Find where the given text appears and provide that cell's center as (X, Y) coordinate. 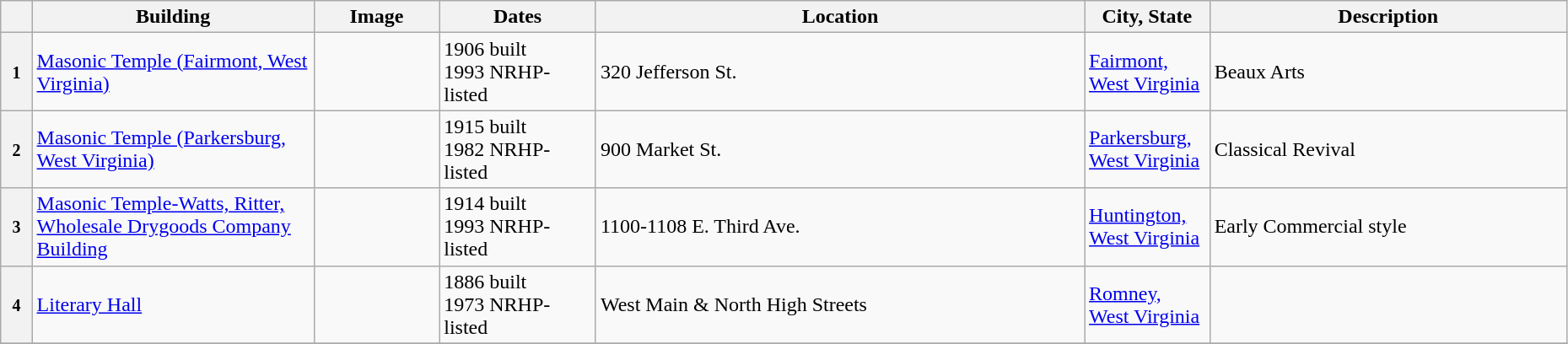
Masonic Temple (Fairmont, West Virginia) (173, 72)
Description (1388, 17)
City, State (1147, 17)
Fairmont, West Virginia (1147, 72)
Literary Hall (173, 304)
4 (17, 304)
Image (376, 17)
Huntington, West Virginia (1147, 227)
Dates (518, 17)
1886 built1973 NRHP-listed (518, 304)
2 (17, 149)
1100-1108 E. Third Ave. (840, 227)
Location (840, 17)
Building (173, 17)
Masonic Temple-Watts, Ritter, Wholesale Drygoods Company Building (173, 227)
Parkersburg, West Virginia (1147, 149)
1906 built1993 NRHP-listed (518, 72)
Masonic Temple (Parkersburg, West Virginia) (173, 149)
1915 built1982 NRHP-listed (518, 149)
900 Market St. (840, 149)
Romney, West Virginia (1147, 304)
Early Commercial style (1388, 227)
1914 built1993 NRHP-listed (518, 227)
3 (17, 227)
Classical Revival (1388, 149)
320 Jefferson St. (840, 72)
West Main & North High Streets (840, 304)
1 (17, 72)
Beaux Arts (1388, 72)
